Output the (x, y) coordinate of the center of the cell containing the given text.  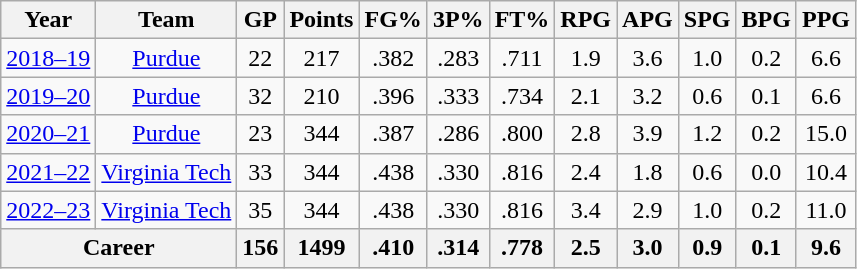
15.0 (826, 134)
0.9 (707, 248)
10.4 (826, 172)
9.6 (826, 248)
0.0 (766, 172)
.333 (458, 96)
3.9 (648, 134)
1499 (322, 248)
Year (48, 20)
3P% (458, 20)
2019–20 (48, 96)
32 (260, 96)
156 (260, 248)
2.9 (648, 210)
1.8 (648, 172)
SPG (707, 20)
2.8 (586, 134)
BPG (766, 20)
1.2 (707, 134)
APG (648, 20)
217 (322, 58)
.734 (522, 96)
.387 (393, 134)
2020–21 (48, 134)
.286 (458, 134)
3.2 (648, 96)
2.5 (586, 248)
33 (260, 172)
3.4 (586, 210)
35 (260, 210)
22 (260, 58)
2018–19 (48, 58)
Career (119, 248)
PPG (826, 20)
FT% (522, 20)
.410 (393, 248)
.778 (522, 248)
2021–22 (48, 172)
.711 (522, 58)
2022–23 (48, 210)
210 (322, 96)
.800 (522, 134)
FG% (393, 20)
3.6 (648, 58)
.382 (393, 58)
.314 (458, 248)
11.0 (826, 210)
.396 (393, 96)
Points (322, 20)
2.1 (586, 96)
.283 (458, 58)
GP (260, 20)
3.0 (648, 248)
23 (260, 134)
RPG (586, 20)
1.9 (586, 58)
Team (166, 20)
2.4 (586, 172)
